Determine the [x, y] coordinate at the center of the cell enclosing the given text.  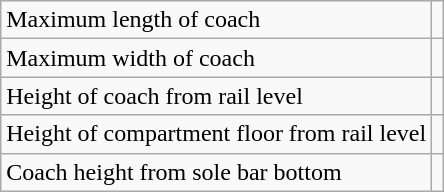
Coach height from sole bar bottom [216, 172]
Maximum width of coach [216, 58]
Height of coach from rail level [216, 96]
Maximum length of coach [216, 20]
Height of compartment floor from rail level [216, 134]
